Return [x, y] of the center of cell containing provided text 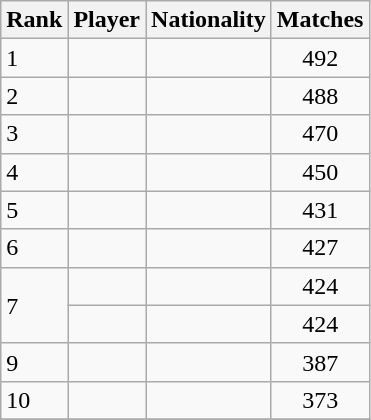
9 [34, 362]
387 [320, 362]
1 [34, 58]
4 [34, 172]
427 [320, 248]
Player [107, 20]
492 [320, 58]
7 [34, 305]
2 [34, 96]
Matches [320, 20]
373 [320, 400]
6 [34, 248]
10 [34, 400]
488 [320, 96]
Rank [34, 20]
431 [320, 210]
5 [34, 210]
450 [320, 172]
470 [320, 134]
3 [34, 134]
Nationality [209, 20]
